Return [X, Y] of the center of cell containing provided text 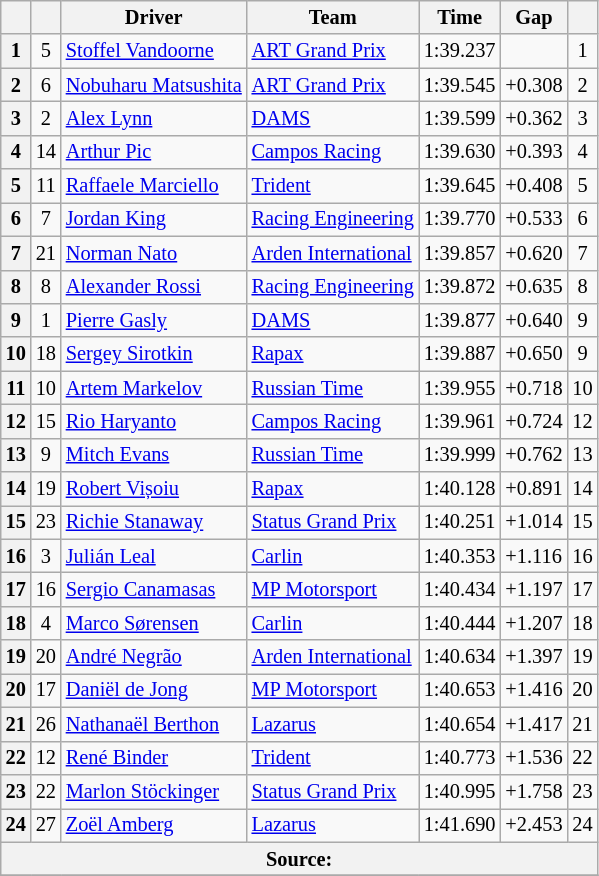
+0.635 [534, 287]
Team [333, 17]
Pierre Gasly [154, 320]
1:40.634 [460, 657]
+1.014 [534, 522]
1:40.434 [460, 589]
+0.362 [534, 118]
Alexander Rossi [154, 287]
Stoffel Vandoorne [154, 51]
+1.417 [534, 724]
1:40.654 [460, 724]
Rio Haryanto [154, 421]
1:39.961 [460, 421]
Nobuharu Matsushita [154, 85]
26 [46, 724]
+2.453 [534, 825]
Robert Vișoiu [154, 489]
1:39.887 [460, 354]
+0.393 [534, 152]
Raffaele Marciello [154, 186]
1:39.599 [460, 118]
1:39.877 [460, 320]
Alex Lynn [154, 118]
1:39.545 [460, 85]
1:40.444 [460, 623]
1:40.995 [460, 791]
1:39.955 [460, 388]
Julián Leal [154, 556]
+0.718 [534, 388]
+1.397 [534, 657]
+0.533 [534, 219]
27 [46, 825]
+0.762 [534, 455]
1:39.999 [460, 455]
1:39.237 [460, 51]
Sergey Sirotkin [154, 354]
1:39.630 [460, 152]
+0.724 [534, 421]
1:39.770 [460, 219]
+1.197 [534, 589]
1:40.653 [460, 690]
1:40.773 [460, 758]
+0.308 [534, 85]
+0.891 [534, 489]
Artem Markelov [154, 388]
+1.758 [534, 791]
Sergio Canamasas [154, 589]
Arthur Pic [154, 152]
Mitch Evans [154, 455]
1:40.353 [460, 556]
Marco Sørensen [154, 623]
1:39.645 [460, 186]
Jordan King [154, 219]
+1.416 [534, 690]
Daniël de Jong [154, 690]
1:40.128 [460, 489]
Driver [154, 17]
+0.640 [534, 320]
Source: [300, 859]
+1.116 [534, 556]
+0.620 [534, 253]
+0.408 [534, 186]
Gap [534, 17]
René Binder [154, 758]
+1.536 [534, 758]
1:40.251 [460, 522]
Marlon Stöckinger [154, 791]
1:39.857 [460, 253]
+0.650 [534, 354]
1:39.872 [460, 287]
1:41.690 [460, 825]
+1.207 [534, 623]
Norman Nato [154, 253]
André Negrão [154, 657]
Time [460, 17]
Nathanaël Berthon [154, 724]
Zoël Amberg [154, 825]
Richie Stanaway [154, 522]
